Search for the cell housing the specified text and yield its (x, y) center coordinate. 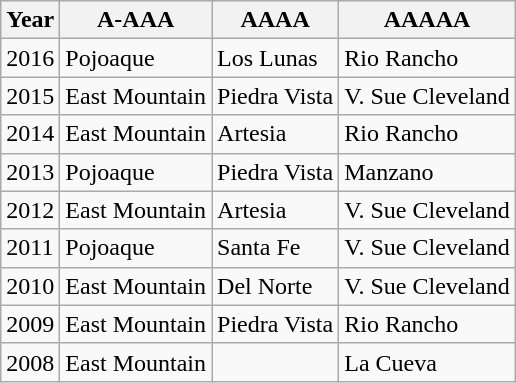
AAAA (276, 20)
La Cueva (428, 362)
Los Lunas (276, 58)
2010 (30, 286)
2009 (30, 324)
A-AAA (136, 20)
AAAAA (428, 20)
2015 (30, 96)
Del Norte (276, 286)
2008 (30, 362)
2012 (30, 210)
2014 (30, 134)
2016 (30, 58)
Santa Fe (276, 248)
Year (30, 20)
2013 (30, 172)
Manzano (428, 172)
2011 (30, 248)
